Search for the cell housing the specified text and yield its (x, y) center coordinate. 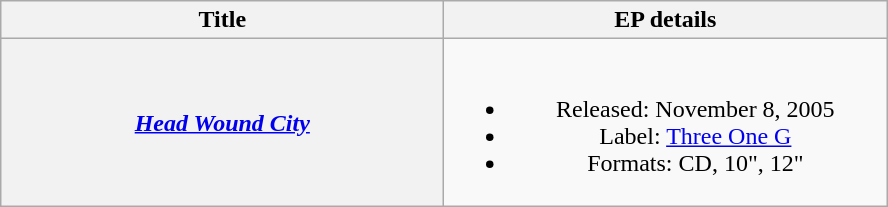
Released: November 8, 2005Label: Three One GFormats: CD, 10", 12" (666, 122)
Title (222, 20)
Head Wound City (222, 122)
EP details (666, 20)
